Return [X, Y] of the center of cell containing provided text 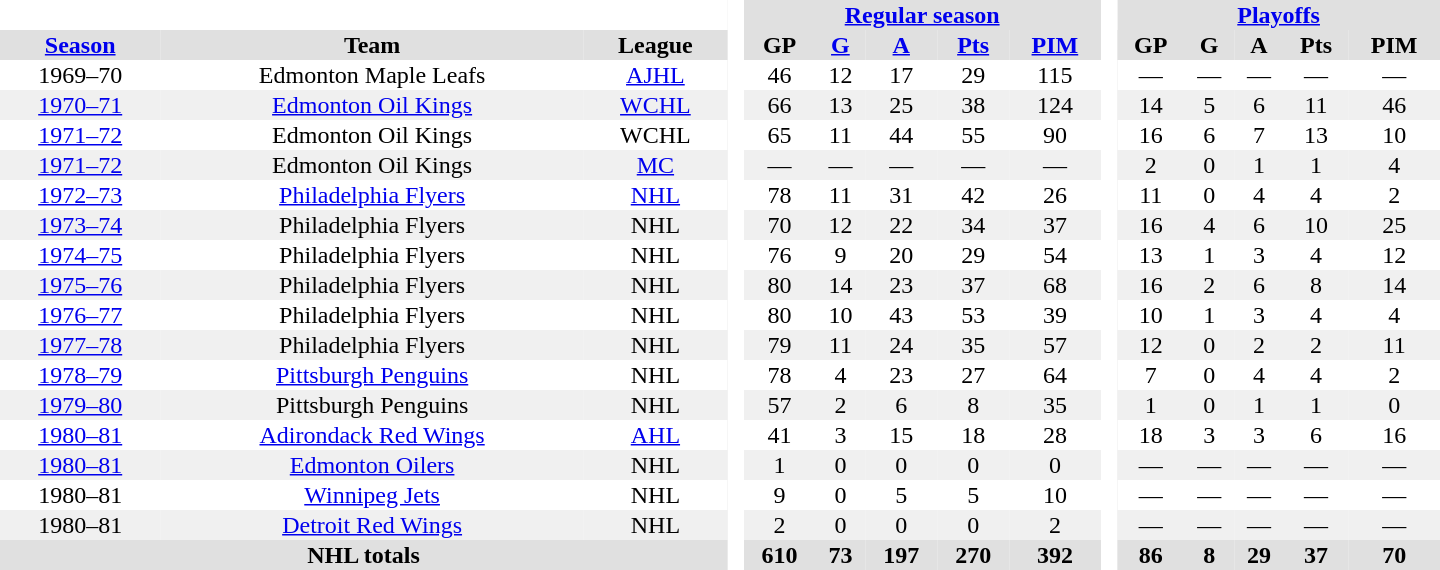
1976–77 [80, 315]
League [656, 45]
MC [656, 165]
26 [1055, 195]
27 [973, 375]
Regular season [922, 15]
Season [80, 45]
1969–70 [80, 75]
34 [973, 225]
1970–71 [80, 105]
73 [841, 555]
197 [901, 555]
43 [901, 315]
90 [1055, 135]
Team [372, 45]
NHL totals [364, 555]
124 [1055, 105]
54 [1055, 255]
31 [901, 195]
Adirondack Red Wings [372, 435]
38 [973, 105]
392 [1055, 555]
1972–73 [80, 195]
AHL [656, 435]
53 [973, 315]
22 [901, 225]
Winnipeg Jets [372, 495]
1975–76 [80, 285]
20 [901, 255]
1977–78 [80, 345]
68 [1055, 285]
Edmonton Oilers [372, 465]
AJHL [656, 75]
1973–74 [80, 225]
76 [780, 255]
115 [1055, 75]
65 [780, 135]
24 [901, 345]
17 [901, 75]
Edmonton Maple Leafs [372, 75]
15 [901, 435]
39 [1055, 315]
1974–75 [80, 255]
55 [973, 135]
79 [780, 345]
1978–79 [80, 375]
Detroit Red Wings [372, 525]
610 [780, 555]
Playoffs [1278, 15]
64 [1055, 375]
86 [1150, 555]
66 [780, 105]
28 [1055, 435]
42 [973, 195]
1979–80 [80, 405]
44 [901, 135]
41 [780, 435]
270 [973, 555]
